Provide the (X, Y) coordinate of the cell's center where the given text is located.  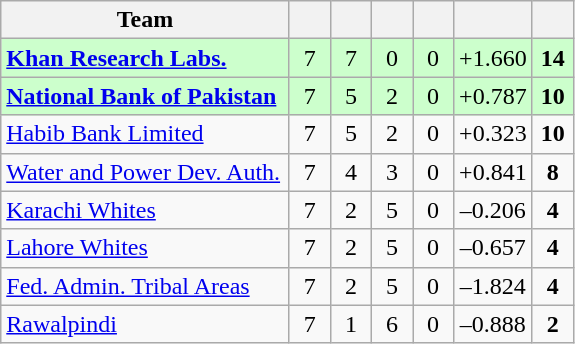
14 (552, 58)
+0.787 (494, 96)
8 (552, 172)
National Bank of Pakistan (146, 96)
+1.660 (494, 58)
–0.657 (494, 248)
+0.841 (494, 172)
Karachi Whites (146, 210)
1 (350, 324)
Fed. Admin. Tribal Areas (146, 286)
Habib Bank Limited (146, 134)
–1.824 (494, 286)
Rawalpindi (146, 324)
–0.888 (494, 324)
Khan Research Labs. (146, 58)
Water and Power Dev. Auth. (146, 172)
6 (392, 324)
–0.206 (494, 210)
Lahore Whites (146, 248)
Team (146, 20)
3 (392, 172)
+0.323 (494, 134)
